Search for the cell housing the specified text and yield its (x, y) center coordinate. 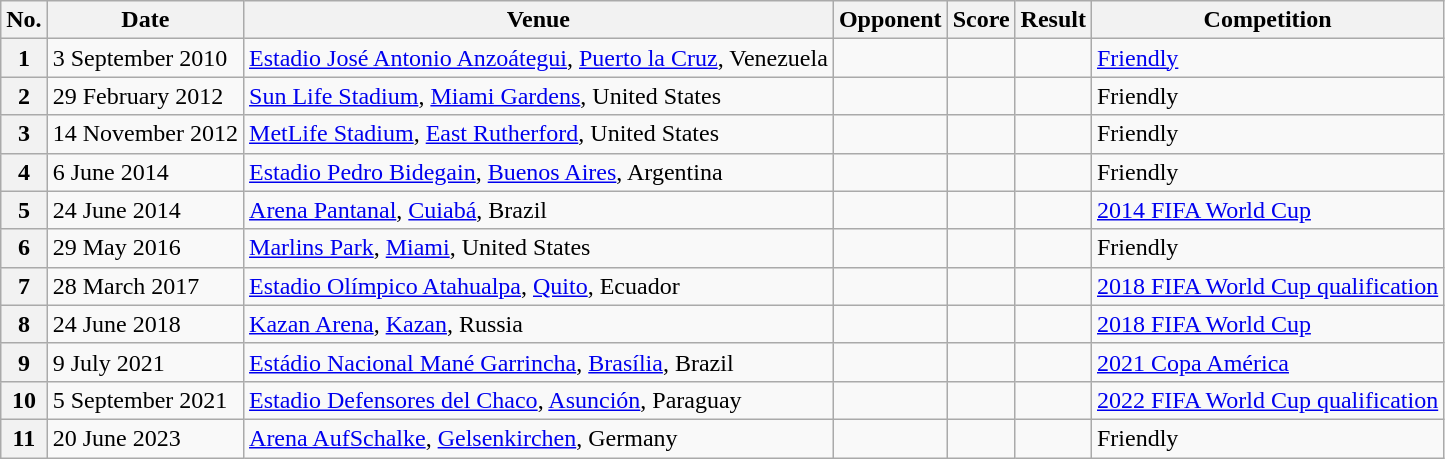
Score (981, 20)
6 (24, 248)
9 (24, 362)
7 (24, 286)
No. (24, 20)
Competition (1267, 20)
28 March 2017 (145, 286)
24 June 2014 (145, 210)
3 September 2010 (145, 58)
2022 FIFA World Cup qualification (1267, 400)
Estadio Olímpico Atahualpa, Quito, Ecuador (539, 286)
Estadio Pedro Bidegain, Buenos Aires, Argentina (539, 172)
3 (24, 134)
2018 FIFA World Cup qualification (1267, 286)
Opponent (890, 20)
Kazan Arena, Kazan, Russia (539, 324)
Date (145, 20)
Estadio Defensores del Chaco, Asunción, Paraguay (539, 400)
4 (24, 172)
Arena Pantanal, Cuiabá, Brazil (539, 210)
Sun Life Stadium, Miami Gardens, United States (539, 96)
5 (24, 210)
Venue (539, 20)
8 (24, 324)
MetLife Stadium, East Rutherford, United States (539, 134)
2018 FIFA World Cup (1267, 324)
6 June 2014 (145, 172)
2 (24, 96)
11 (24, 438)
29 May 2016 (145, 248)
5 September 2021 (145, 400)
9 July 2021 (145, 362)
2014 FIFA World Cup (1267, 210)
Marlins Park, Miami, United States (539, 248)
Estádio Nacional Mané Garrincha, Brasília, Brazil (539, 362)
20 June 2023 (145, 438)
14 November 2012 (145, 134)
10 (24, 400)
29 February 2012 (145, 96)
Estadio José Antonio Anzoátegui, Puerto la Cruz, Venezuela (539, 58)
Result (1053, 20)
24 June 2018 (145, 324)
1 (24, 58)
2021 Copa América (1267, 362)
Arena AufSchalke, Gelsenkirchen, Germany (539, 438)
